Scan for the cell matching the given text and deliver its (X, Y) coordinate at center. 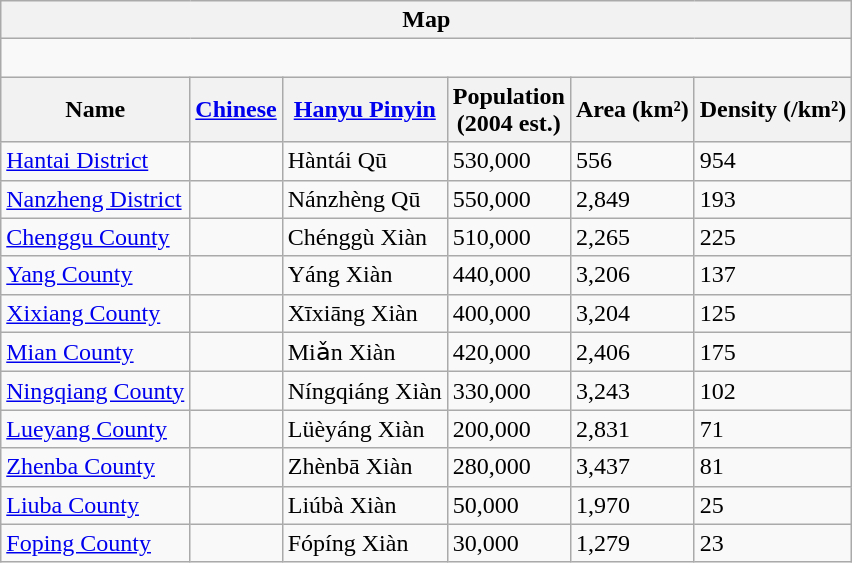
3,204 (632, 313)
Lueyang County (96, 429)
Ningqiang County (96, 391)
530,000 (508, 161)
Area (km²) (632, 110)
Xīxiāng Xiàn (364, 313)
556 (632, 161)
Yáng Xiàn (364, 275)
3,243 (632, 391)
23 (773, 543)
50,000 (508, 505)
Hanyu Pinyin (364, 110)
330,000 (508, 391)
2,265 (632, 237)
Liuba County (96, 505)
Population(2004 est.) (508, 110)
280,000 (508, 467)
Chénggù Xiàn (364, 237)
550,000 (508, 199)
137 (773, 275)
71 (773, 429)
Zhènbā Xiàn (364, 467)
Hantai District (96, 161)
81 (773, 467)
Liúbà Xiàn (364, 505)
440,000 (508, 275)
Yang County (96, 275)
Name (96, 110)
Nánzhèng Qū (364, 199)
102 (773, 391)
Hàntái Qū (364, 161)
3,206 (632, 275)
Nanzheng District (96, 199)
Xixiang County (96, 313)
Density (/km²) (773, 110)
225 (773, 237)
2,849 (632, 199)
Miǎn Xiàn (364, 352)
25 (773, 505)
30,000 (508, 543)
Mian County (96, 352)
Chinese (236, 110)
193 (773, 199)
Zhenba County (96, 467)
200,000 (508, 429)
954 (773, 161)
2,406 (632, 352)
2,831 (632, 429)
Chenggu County (96, 237)
Foping County (96, 543)
400,000 (508, 313)
1,970 (632, 505)
1,279 (632, 543)
420,000 (508, 352)
175 (773, 352)
3,437 (632, 467)
510,000 (508, 237)
Fópíng Xiàn (364, 543)
125 (773, 313)
Map (426, 20)
Lüèyáng Xiàn (364, 429)
Níngqiáng Xiàn (364, 391)
